Return [x, y] of the center of cell containing provided text 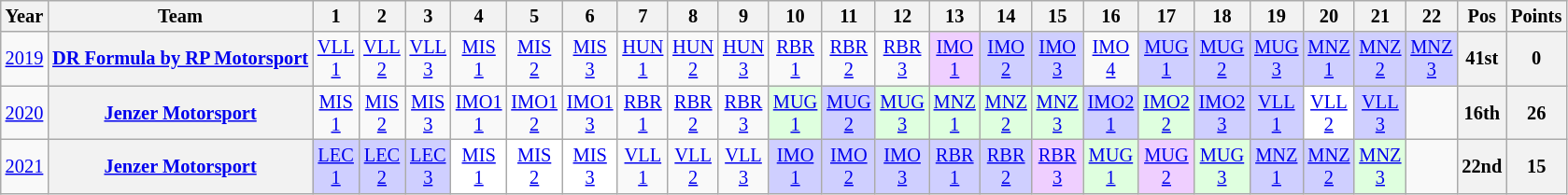
LEC2 [381, 166]
IMO11 [479, 113]
20 [1328, 16]
16 [1111, 16]
Year [24, 16]
41st [1481, 59]
2020 [24, 113]
IMO23 [1222, 113]
4 [479, 16]
Team [180, 16]
LEC1 [336, 166]
3 [428, 16]
8 [693, 16]
HUN2 [693, 59]
IMO22 [1166, 113]
1 [336, 16]
HUN3 [743, 59]
19 [1276, 16]
16th [1481, 113]
2019 [24, 59]
6 [590, 16]
LEC3 [428, 166]
26 [1536, 113]
Pos [1481, 16]
12 [902, 16]
14 [1007, 16]
7 [643, 16]
22nd [1481, 166]
IMO4 [1111, 59]
18 [1222, 16]
2021 [24, 166]
22 [1431, 16]
0 [1536, 59]
5 [534, 16]
17 [1166, 16]
2 [381, 16]
IMO13 [590, 113]
HUN1 [643, 59]
10 [796, 16]
13 [954, 16]
IMO21 [1111, 113]
Points [1536, 16]
DR Formula by RP Motorsport [180, 59]
9 [743, 16]
11 [848, 16]
IMO12 [534, 113]
21 [1380, 16]
